Pinpoint the cell where the given text exists, returning its (x, y) midpoint coordinate. 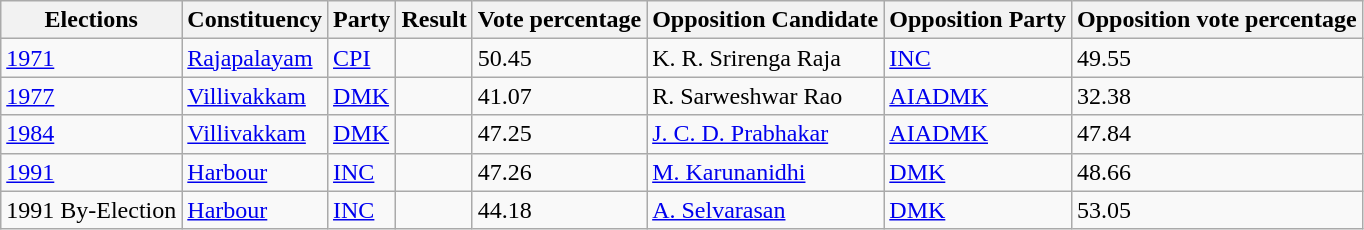
41.07 (559, 96)
53.05 (1218, 210)
1971 (92, 58)
1977 (92, 96)
1984 (92, 134)
47.84 (1218, 134)
Party (362, 20)
Elections (92, 20)
R. Sarweshwar Rao (766, 96)
Opposition Party (978, 20)
50.45 (559, 58)
K. R. Srirenga Raja (766, 58)
M. Karunanidhi (766, 172)
Vote percentage (559, 20)
1991 (92, 172)
49.55 (1218, 58)
48.66 (1218, 172)
Result (434, 20)
Opposition vote percentage (1218, 20)
Opposition Candidate (766, 20)
CPI (362, 58)
44.18 (559, 210)
Rajapalayam (255, 58)
47.25 (559, 134)
J. C. D. Prabhakar (766, 134)
Constituency (255, 20)
32.38 (1218, 96)
47.26 (559, 172)
A. Selvarasan (766, 210)
1991 By-Election (92, 210)
